Detect which cell encompasses the target text, then output its (X, Y) center coordinate. 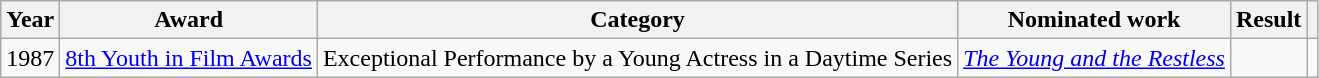
Year (30, 20)
8th Youth in Film Awards (189, 58)
Category (637, 20)
Nominated work (1094, 20)
The Young and the Restless (1094, 58)
1987 (30, 58)
Result (1268, 20)
Exceptional Performance by a Young Actress in a Daytime Series (637, 58)
Award (189, 20)
